Capture the cell that displays the provided text and extract its [x, y] central coordinate. 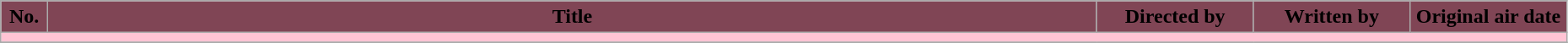
Original air date [1489, 17]
Title [572, 17]
Written by [1332, 17]
No. [24, 17]
Directed by [1175, 17]
